Capture the cell that displays the provided text and extract its (x, y) central coordinate. 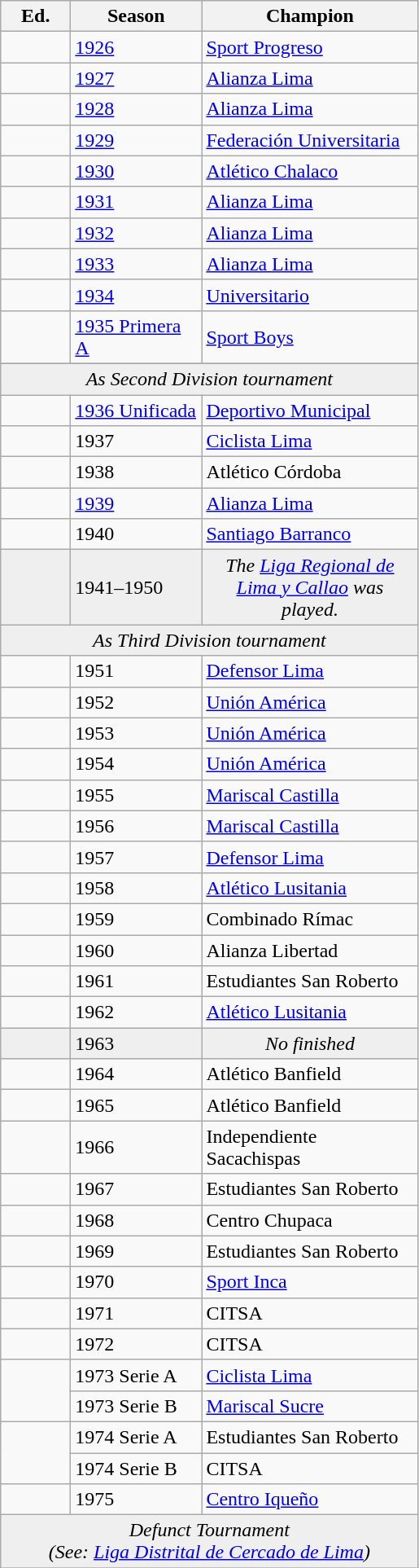
Federación Universitaria (310, 140)
1937 (137, 441)
1962 (137, 1012)
1960 (137, 951)
1972 (137, 1344)
Ed. (36, 16)
Independiente Sacachispas (310, 1147)
1958 (137, 888)
As Second Division tournament (210, 379)
1940 (137, 534)
1961 (137, 982)
Deportivo Municipal (310, 410)
1927 (137, 78)
1974 Serie A (137, 1437)
Sport Progreso (310, 47)
1964 (137, 1074)
1957 (137, 857)
1967 (137, 1189)
Alianza Libertad (310, 951)
Atlético Chalaco (310, 171)
1951 (137, 671)
Defunct Tournament(See: Liga Distrital de Cercado de Lima) (210, 1541)
1956 (137, 826)
1969 (137, 1251)
1959 (137, 919)
Atlético Córdoba (310, 472)
1954 (137, 764)
1935 Primera A (137, 337)
Combinado Rímac (310, 919)
Mariscal Sucre (310, 1406)
Season (137, 16)
1973 Serie A (137, 1375)
1975 (137, 1500)
1952 (137, 702)
1970 (137, 1282)
1973 Serie B (137, 1406)
1965 (137, 1105)
1968 (137, 1220)
1934 (137, 295)
Sport Inca (310, 1282)
As Third Division tournament (210, 640)
Universitario (310, 295)
1974 Serie B (137, 1469)
1932 (137, 233)
1971 (137, 1313)
1939 (137, 503)
Santiago Barranco (310, 534)
The Liga Regional de Lima y Callao was played. (310, 587)
Champion (310, 16)
1941–1950 (137, 587)
1929 (137, 140)
1926 (137, 47)
Centro Chupaca (310, 1220)
1938 (137, 472)
1930 (137, 171)
1963 (137, 1043)
1936 Unificada (137, 410)
1953 (137, 733)
Sport Boys (310, 337)
1933 (137, 264)
1931 (137, 202)
1966 (137, 1147)
No finished (310, 1043)
1928 (137, 109)
1955 (137, 795)
Centro Iqueño (310, 1500)
